Output the [x, y] coordinate of the center of the cell containing the given text.  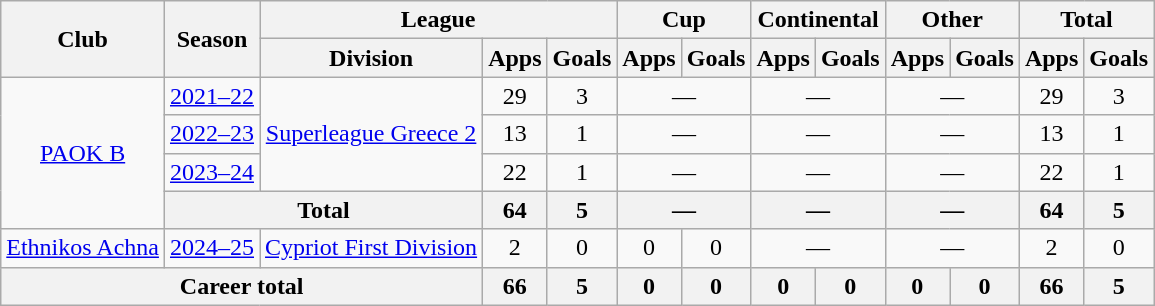
2022–23 [212, 134]
Superleague Greece 2 [372, 134]
Other [952, 20]
2023–24 [212, 172]
League [438, 20]
2024–25 [212, 248]
Season [212, 39]
Continental [818, 20]
Career total [242, 286]
Cypriot First Division [372, 248]
Cup [684, 20]
Division [372, 58]
PAOK B [83, 153]
Ethnikos Achna [83, 248]
Club [83, 39]
2021–22 [212, 96]
